Output the [X, Y] coordinate of the center of the cell containing the given text.  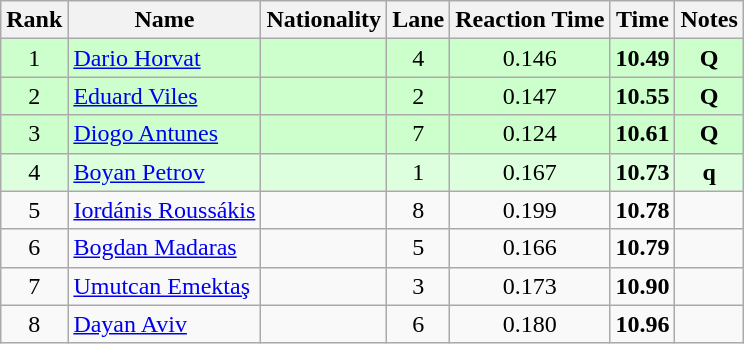
10.55 [642, 96]
q [709, 172]
Iordánis Roussákis [164, 210]
Rank [34, 20]
10.73 [642, 172]
Bogdan Madaras [164, 248]
0.146 [530, 58]
10.49 [642, 58]
10.61 [642, 134]
0.167 [530, 172]
0.199 [530, 210]
10.90 [642, 286]
0.147 [530, 96]
Nationality [324, 20]
Eduard Viles [164, 96]
Reaction Time [530, 20]
0.173 [530, 286]
Notes [709, 20]
Dayan Aviv [164, 324]
10.78 [642, 210]
10.79 [642, 248]
0.124 [530, 134]
Umutcan Emektaş [164, 286]
Lane [418, 20]
Diogo Antunes [164, 134]
10.96 [642, 324]
0.180 [530, 324]
Time [642, 20]
Name [164, 20]
Dario Horvat [164, 58]
0.166 [530, 248]
Boyan Petrov [164, 172]
